Provide the (X, Y) coordinate of the cell's center where the given text is located.  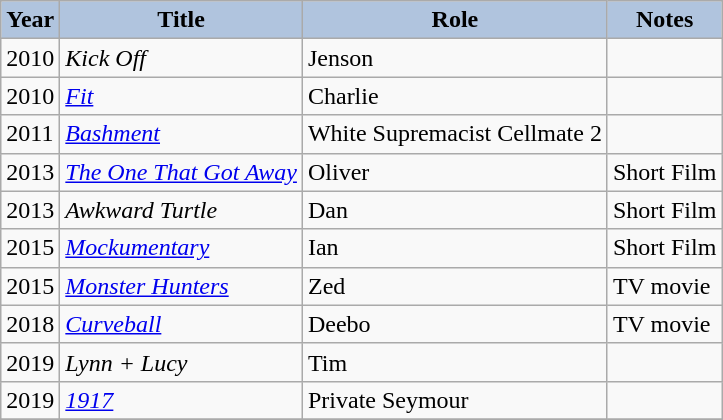
Oliver (454, 172)
Bashment (182, 134)
Fit (182, 96)
Ian (454, 248)
2011 (30, 134)
The One That Got Away (182, 172)
1917 (182, 400)
Notes (664, 20)
Zed (454, 286)
Deebo (454, 324)
Private Seymour (454, 400)
Awkward Turtle (182, 210)
Title (182, 20)
Monster Hunters (182, 286)
Jenson (454, 58)
Role (454, 20)
Mockumentary (182, 248)
Year (30, 20)
2018 (30, 324)
Dan (454, 210)
Curveball (182, 324)
Charlie (454, 96)
Lynn + Lucy (182, 362)
White Supremacist Cellmate 2 (454, 134)
Kick Off (182, 58)
Tim (454, 362)
